Extract the [x, y] coordinate from the center of the cell holding the provided text.  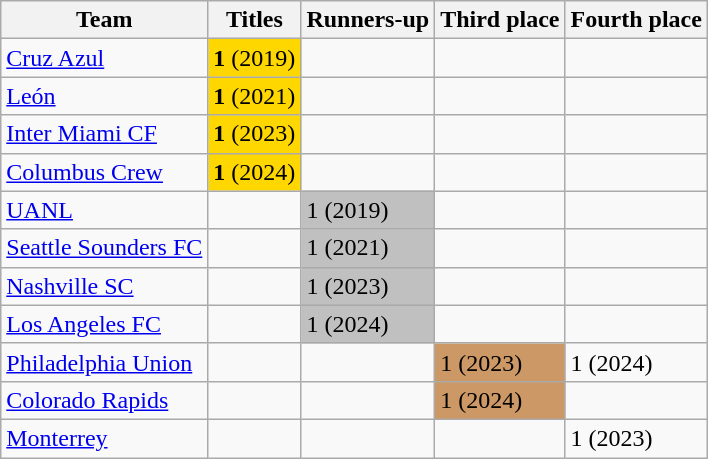
Seattle Sounders FC [104, 248]
Third place [500, 20]
Columbus Crew [104, 172]
Team [104, 20]
Cruz Azul [104, 58]
Nashville SC [104, 286]
Titles [254, 20]
Inter Miami CF [104, 134]
Philadelphia Union [104, 362]
Los Angeles FC [104, 324]
UANL [104, 210]
Colorado Rapids [104, 400]
Fourth place [636, 20]
León [104, 96]
Runners-up [368, 20]
Monterrey [104, 438]
